Identify which cell holds the provided text, then report its (X, Y) central coordinate. 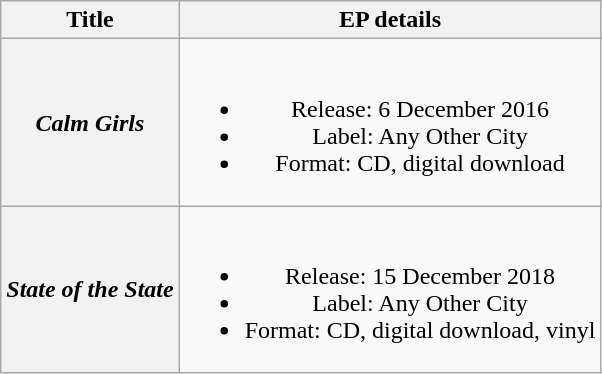
EP details (390, 20)
State of the State (90, 290)
Title (90, 20)
Release: 6 December 2016Label: Any Other CityFormat: CD, digital download (390, 122)
Calm Girls (90, 122)
Release: 15 December 2018Label: Any Other CityFormat: CD, digital download, vinyl (390, 290)
